Scan for the cell matching the given text and deliver its [X, Y] coordinate at center. 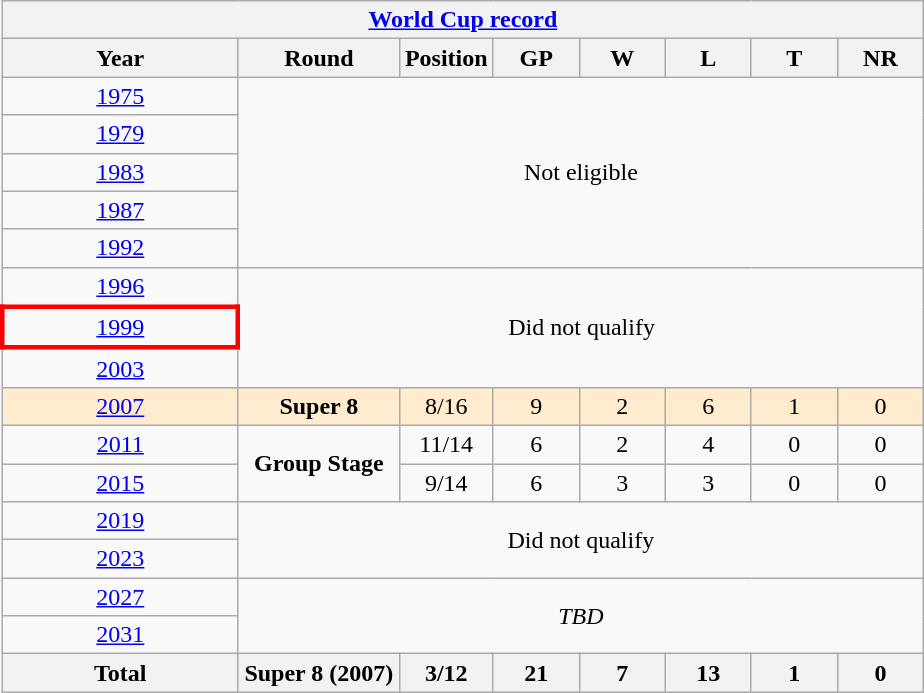
7 [622, 673]
Year [120, 58]
L [708, 58]
4 [708, 444]
2003 [120, 368]
NR [880, 58]
2027 [120, 597]
1975 [120, 96]
21 [536, 673]
Round [318, 58]
11/14 [446, 444]
Position [446, 58]
2011 [120, 444]
GP [536, 58]
1979 [120, 134]
1992 [120, 248]
W [622, 58]
Total [120, 673]
Super 8 (2007) [318, 673]
2015 [120, 483]
3/12 [446, 673]
13 [708, 673]
World Cup record [462, 20]
Not eligible [580, 172]
2023 [120, 559]
9/14 [446, 483]
2031 [120, 635]
1987 [120, 210]
1999 [120, 328]
9 [536, 406]
TBD [580, 616]
T [794, 58]
1996 [120, 287]
2007 [120, 406]
8/16 [446, 406]
2019 [120, 521]
Super 8 [318, 406]
1983 [120, 172]
Group Stage [318, 463]
